Output the [X, Y] coordinate of the center of the cell containing the given text.  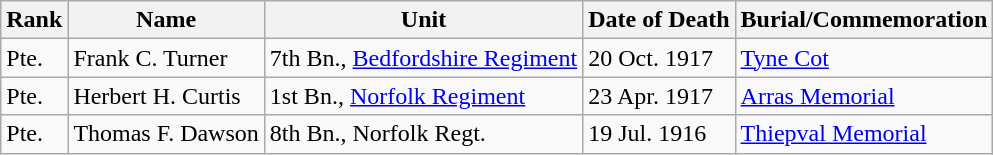
Unit [423, 20]
Name [166, 20]
Rank [34, 20]
20 Oct. 1917 [659, 58]
Frank C. Turner [166, 58]
7th Bn., Bedfordshire Regiment [423, 58]
23 Apr. 1917 [659, 96]
Arras Memorial [864, 96]
Thomas F. Dawson [166, 134]
1st Bn., Norfolk Regiment [423, 96]
Burial/Commemoration [864, 20]
Herbert H. Curtis [166, 96]
19 Jul. 1916 [659, 134]
Tyne Cot [864, 58]
8th Bn., Norfolk Regt. [423, 134]
Thiepval Memorial [864, 134]
Date of Death [659, 20]
